Return (X, Y) of the center of cell containing provided text 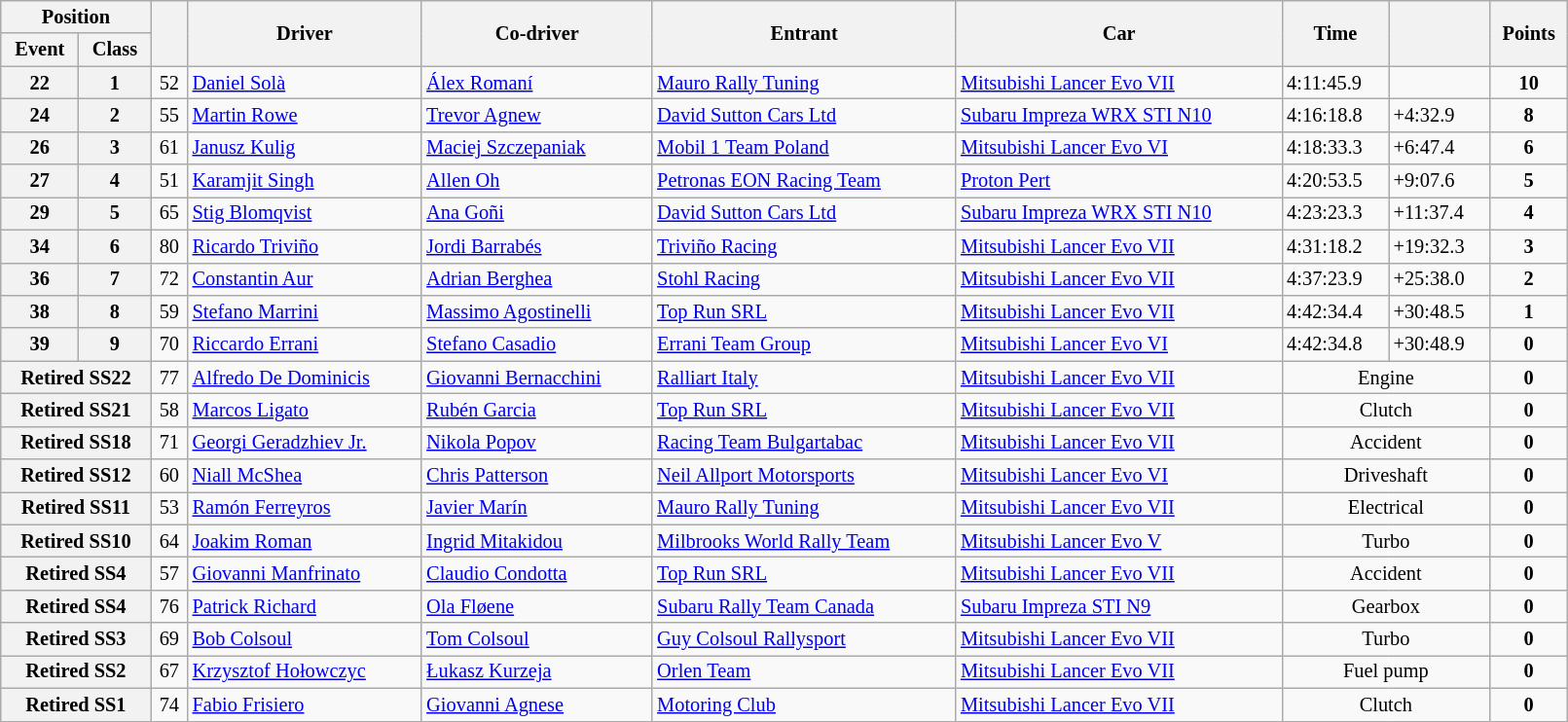
80 (169, 246)
36 (40, 279)
+30:48.5 (1440, 311)
Giovanni Manfrinato (306, 573)
Retired SS11 (76, 508)
Co-driver (537, 33)
+25:38.0 (1440, 279)
+19:32.3 (1440, 246)
Subaru Impreza STI N9 (1119, 606)
Retired SS1 (76, 704)
Stig Blomqvist (306, 213)
Racing Team Bulgartabac (804, 443)
Ramón Ferreyros (306, 508)
Georgi Geradzhiev Jr. (306, 443)
+4:32.9 (1440, 115)
Subaru Rally Team Canada (804, 606)
24 (40, 115)
9 (115, 344)
Fabio Frisiero (306, 704)
Ola Fløene (537, 606)
Jordi Barrabés (537, 246)
Joakim Roman (306, 541)
64 (169, 541)
Mobil 1 Team Poland (804, 148)
Triviño Racing (804, 246)
Errani Team Group (804, 344)
22 (40, 83)
Points (1528, 33)
Patrick Richard (306, 606)
+6:47.4 (1440, 148)
Retired SS12 (76, 476)
Retired SS21 (76, 410)
Adrian Berghea (537, 279)
Motoring Club (804, 704)
Proton Pert (1119, 181)
Retired SS2 (76, 671)
Rubén Garcia (537, 410)
Car (1119, 33)
Daniel Solà (306, 83)
Driveshaft (1386, 476)
38 (40, 311)
58 (169, 410)
Constantin Aur (306, 279)
4:18:33.3 (1335, 148)
Neil Allport Motorsports (804, 476)
Tom Colsoul (537, 639)
Electrical (1386, 508)
Fuel pump (1386, 671)
4:37:23.9 (1335, 279)
Niall McShea (306, 476)
4:11:45.9 (1335, 83)
Time (1335, 33)
57 (169, 573)
67 (169, 671)
Orlen Team (804, 671)
Ralliart Italy (804, 378)
59 (169, 311)
Giovanni Bernacchini (537, 378)
60 (169, 476)
4:23:23.3 (1335, 213)
65 (169, 213)
Mitsubishi Lancer Evo V (1119, 541)
52 (169, 83)
Retired SS22 (76, 378)
Stefano Marrini (306, 311)
Milbrooks World Rally Team (804, 541)
Class (115, 50)
Retired SS10 (76, 541)
Petronas EON Racing Team (804, 181)
Ingrid Mitakidou (537, 541)
29 (40, 213)
69 (169, 639)
55 (169, 115)
Martin Rowe (306, 115)
Stefano Casadio (537, 344)
7 (115, 279)
Driver (306, 33)
Guy Colsoul Rallysport (804, 639)
4:42:34.8 (1335, 344)
Engine (1386, 378)
Alfredo De Dominicis (306, 378)
Stohl Racing (804, 279)
Trevor Agnew (537, 115)
71 (169, 443)
Nikola Popov (537, 443)
4:20:53.5 (1335, 181)
10 (1528, 83)
70 (169, 344)
34 (40, 246)
Claudio Condotta (537, 573)
4:16:18.8 (1335, 115)
Giovanni Agnese (537, 704)
4:31:18.2 (1335, 246)
39 (40, 344)
+30:48.9 (1440, 344)
72 (169, 279)
76 (169, 606)
+11:37.4 (1440, 213)
77 (169, 378)
+9:07.6 (1440, 181)
Riccardo Errani (306, 344)
Position (76, 17)
Ricardo Triviño (306, 246)
Karamjit Singh (306, 181)
Chris Patterson (537, 476)
Entrant (804, 33)
Álex Romaní (537, 83)
Gearbox (1386, 606)
51 (169, 181)
Marcos Ligato (306, 410)
Janusz Kulig (306, 148)
Łukasz Kurzeja (537, 671)
26 (40, 148)
61 (169, 148)
Retired SS3 (76, 639)
Krzysztof Hołowczyc (306, 671)
Retired SS18 (76, 443)
Javier Marín (537, 508)
Event (40, 50)
74 (169, 704)
Maciej Szczepaniak (537, 148)
27 (40, 181)
53 (169, 508)
Bob Colsoul (306, 639)
Ana Goñi (537, 213)
Allen Oh (537, 181)
Massimo Agostinelli (537, 311)
4:42:34.4 (1335, 311)
